Identify which cell holds the provided text, then report its (X, Y) central coordinate. 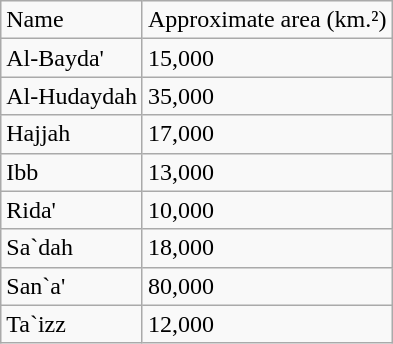
San`a' (72, 286)
10,000 (266, 210)
15,000 (266, 58)
Hajjah (72, 134)
17,000 (266, 134)
13,000 (266, 172)
Sa`dah (72, 248)
18,000 (266, 248)
Ibb (72, 172)
Rida' (72, 210)
Name (72, 20)
Al-Bayda' (72, 58)
12,000 (266, 324)
35,000 (266, 96)
Al-Hudaydah (72, 96)
80,000 (266, 286)
Approximate area (km.²) (266, 20)
Ta`izz (72, 324)
